Extract the [x, y] coordinate from the center of the cell holding the provided text.  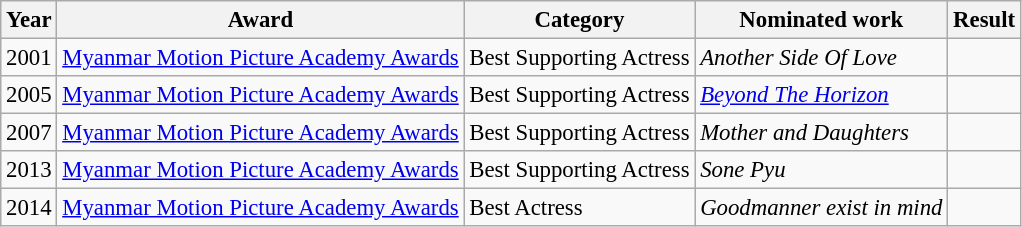
Year [29, 20]
Best Actress [580, 208]
Award [260, 20]
Category [580, 20]
Goodmanner exist in mind [822, 208]
Beyond The Horizon [822, 95]
Sone Pyu [822, 170]
Mother and Daughters [822, 133]
Another Side Of Love [822, 58]
2013 [29, 170]
2014 [29, 208]
2001 [29, 58]
2005 [29, 95]
Result [984, 20]
2007 [29, 133]
Nominated work [822, 20]
